Provide the (x, y) coordinate of the cell's center where the given text is located.  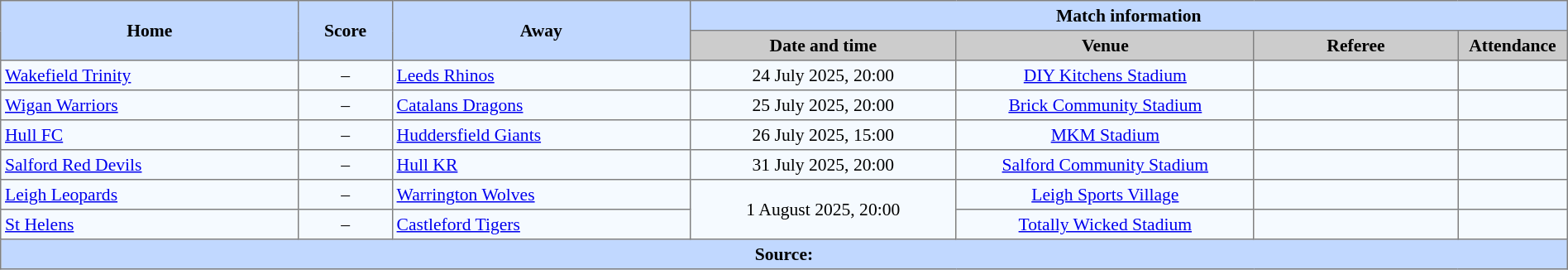
Castleford Tigers (541, 224)
Totally Wicked Stadium (1105, 224)
DIY Kitchens Stadium (1105, 75)
Hull KR (541, 165)
Leigh Sports Village (1105, 195)
Leeds Rhinos (541, 75)
Date and time (823, 46)
St Helens (150, 224)
MKM Stadium (1105, 135)
Wigan Warriors (150, 105)
Score (346, 31)
1 August 2025, 20:00 (823, 210)
Match information (1128, 16)
Brick Community Stadium (1105, 105)
24 July 2025, 20:00 (823, 75)
Source: (784, 254)
Warrington Wolves (541, 195)
Venue (1105, 46)
Referee (1355, 46)
Away (541, 31)
31 July 2025, 20:00 (823, 165)
Catalans Dragons (541, 105)
Attendance (1513, 46)
Hull FC (150, 135)
Leigh Leopards (150, 195)
25 July 2025, 20:00 (823, 105)
Huddersfield Giants (541, 135)
Home (150, 31)
Salford Red Devils (150, 165)
26 July 2025, 15:00 (823, 135)
Wakefield Trinity (150, 75)
Salford Community Stadium (1105, 165)
